Scan for the cell matching the given text and deliver its (x, y) coordinate at center. 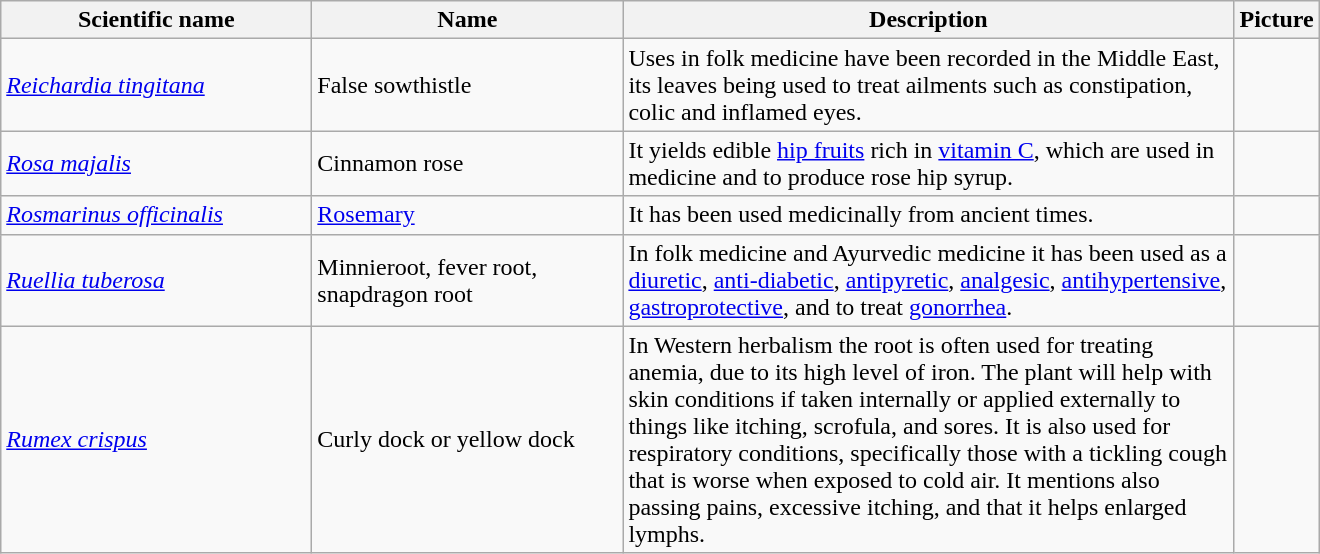
Cinnamon rose (468, 164)
Rosemary (468, 215)
False sowthistle (468, 85)
Rosa majalis (156, 164)
Curly dock or yellow dock (468, 440)
Name (468, 20)
It yields edible hip fruits rich in vitamin C, which are used in medicine and to produce rose hip syrup. (928, 164)
It has been used medicinally from ancient times. (928, 215)
Picture (1276, 20)
Rumex crispus (156, 440)
Scientific name (156, 20)
Rosmarinus officinalis (156, 215)
Reichardia tingitana (156, 85)
Uses in folk medicine have been recorded in the Middle East, its leaves being used to treat ailments such as constipation, colic and inflamed eyes. (928, 85)
Ruellia tuberosa (156, 280)
Description (928, 20)
Minnieroot, fever root, snapdragon root (468, 280)
